Determine the [X, Y] coordinate at the center of the cell enclosing the given text.  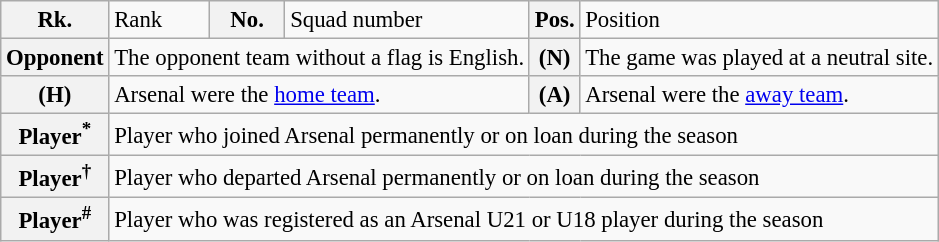
Opponent [55, 58]
Position [759, 20]
Player who joined Arsenal permanently or on loan during the season [524, 135]
No. [247, 20]
The game was played at a neutral site. [759, 58]
Player* [55, 135]
(A) [554, 95]
Arsenal were the away team. [759, 95]
Rk. [55, 20]
Squad number [408, 20]
Player who was registered as an Arsenal U21 or U18 player during the season [524, 219]
Rank [159, 20]
Player who departed Arsenal permanently or on loan during the season [524, 177]
Arsenal were the home team. [320, 95]
Player# [55, 219]
Player† [55, 177]
Pos. [554, 20]
The opponent team without a flag is English. [320, 58]
(H) [55, 95]
(N) [554, 58]
